Capture the cell that displays the provided text and extract its [x, y] central coordinate. 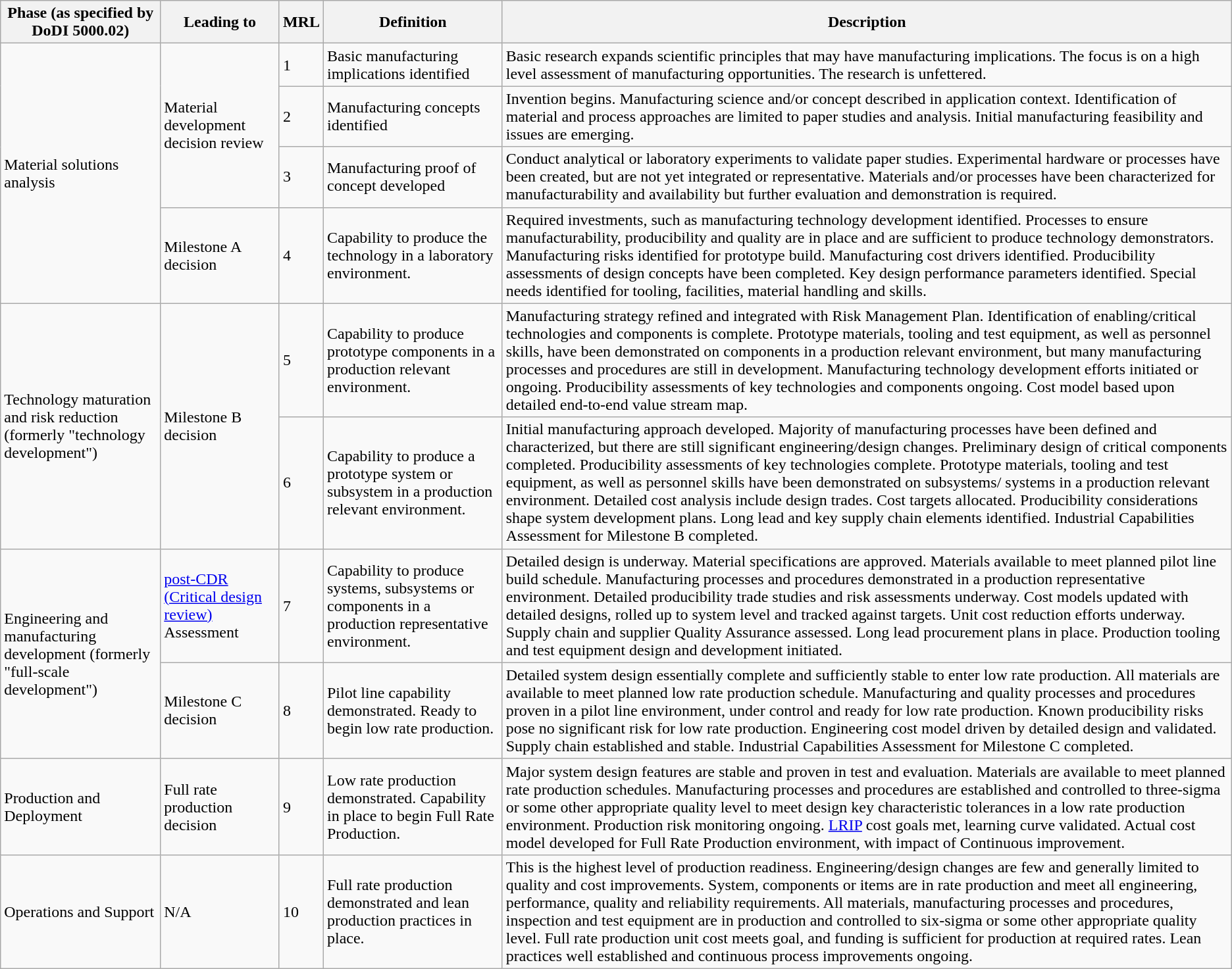
Leading to [220, 22]
Milestone A decision [220, 255]
9 [301, 807]
Capability to produce prototype components in a production relevant environment. [413, 360]
post-CDR (Critical design review) Assessment [220, 605]
2 [301, 116]
10 [301, 912]
6 [301, 483]
Definition [413, 22]
Full rate production demonstrated and lean production practices in place. [413, 912]
Manufacturing proof of concept developed [413, 177]
7 [301, 605]
N/A [220, 912]
Milestone C decision [220, 710]
Material solutions analysis [80, 174]
Basic manufacturing implications identified [413, 64]
Full rate production decision [220, 807]
MRL [301, 22]
Operations and Support [80, 912]
Engineering and manufacturing development (formerly "full-scale development") [80, 654]
Manufacturing concepts identified [413, 116]
Capability to produce a prototype system or subsystem in a production relevant environment. [413, 483]
5 [301, 360]
Capability to produce the technology in a laboratory environment. [413, 255]
4 [301, 255]
Milestone B decision [220, 426]
Low rate production demonstrated. Capability in place to begin Full Rate Production. [413, 807]
3 [301, 177]
8 [301, 710]
Production and Deployment [80, 807]
Material development decision review [220, 125]
Description [867, 22]
Phase (as specified by DoDI 5000.02) [80, 22]
Pilot line capability demonstrated. Ready to begin low rate production. [413, 710]
Technology maturation and risk reduction (formerly "technology development") [80, 426]
Capability to produce systems, subsystems or components in a production representative environment. [413, 605]
1 [301, 64]
